Search for the cell housing the specified text and yield its [x, y] center coordinate. 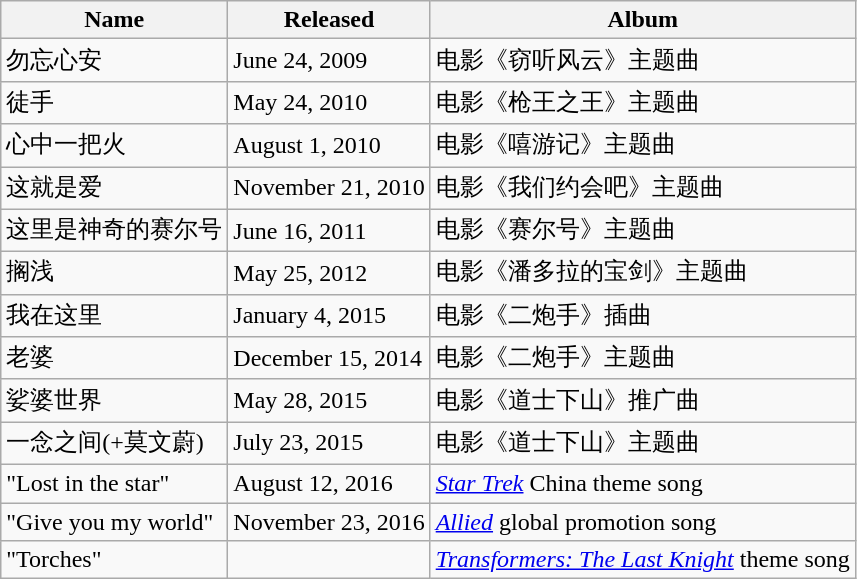
"Give you my world" [114, 521]
August 12, 2016 [329, 483]
July 23, 2015 [329, 444]
"Lost in the star" [114, 483]
娑婆世界 [114, 400]
我在这里 [114, 316]
May 24, 2010 [329, 102]
Allied global promotion song [642, 521]
电影《二炮手》主题曲 [642, 358]
电影《嘻游记》主题曲 [642, 146]
May 28, 2015 [329, 400]
电影《窃听风云》主题曲 [642, 60]
电影《道士下山》推广曲 [642, 400]
这就是爱 [114, 188]
电影《我们约会吧》主题曲 [642, 188]
June 16, 2011 [329, 230]
Name [114, 20]
电影《二炮手》插曲 [642, 316]
电影《赛尔号》主题曲 [642, 230]
June 24, 2009 [329, 60]
这里是神奇的赛尔号 [114, 230]
勿忘心安 [114, 60]
Star Trek China theme song [642, 483]
November 23, 2016 [329, 521]
December 15, 2014 [329, 358]
心中一把火 [114, 146]
电影《枪王之王》主题曲 [642, 102]
January 4, 2015 [329, 316]
老婆 [114, 358]
徒手 [114, 102]
November 21, 2010 [329, 188]
电影《道士下山》主题曲 [642, 444]
"Torches" [114, 560]
Released [329, 20]
August 1, 2010 [329, 146]
Transformers: The Last Knight theme song [642, 560]
搁浅 [114, 274]
一念之间(+莫文蔚) [114, 444]
电影《潘多拉的宝剑》主题曲 [642, 274]
May 25, 2012 [329, 274]
Album [642, 20]
